Capture the cell that displays the provided text and extract its [x, y] central coordinate. 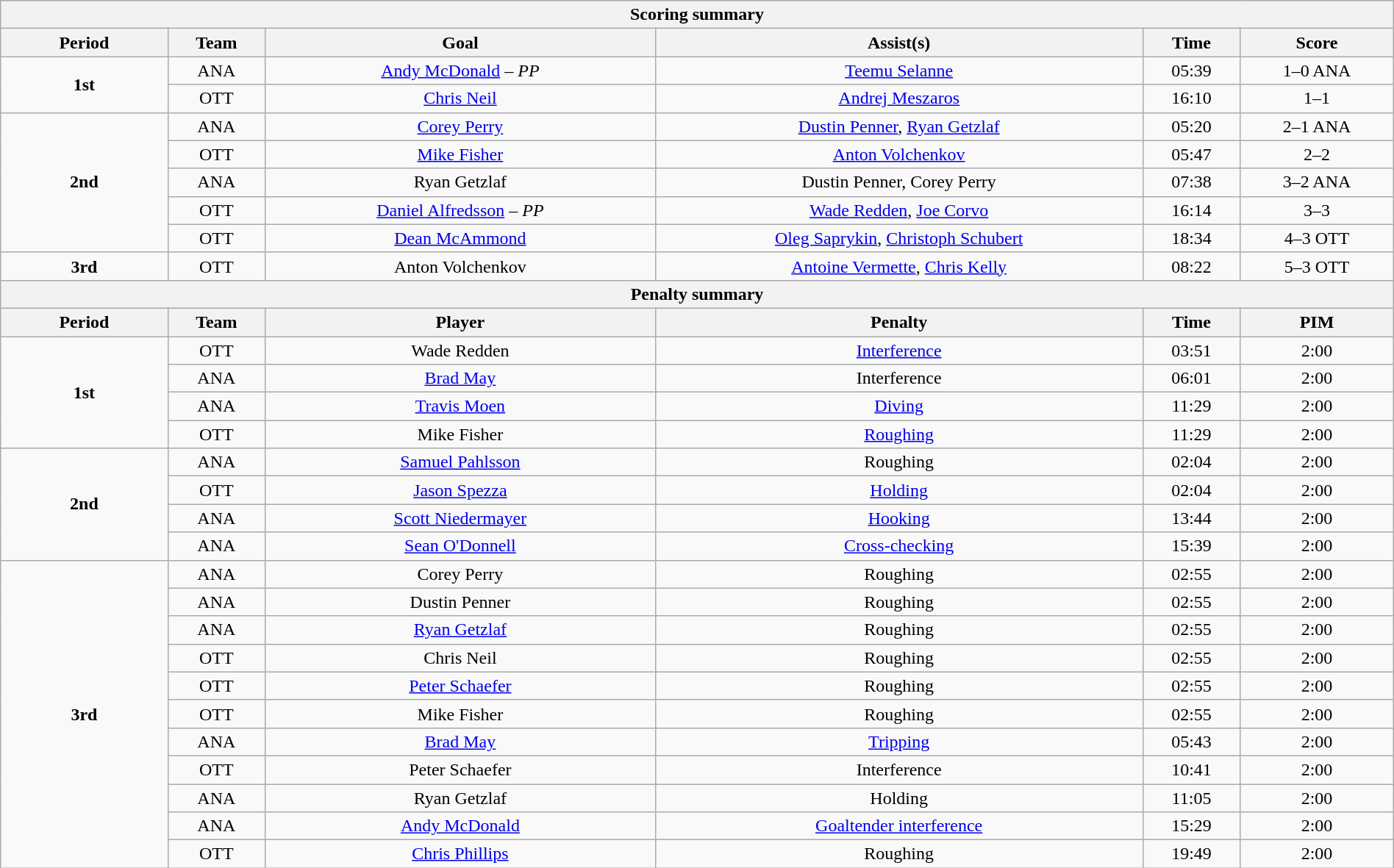
05:20 [1191, 126]
15:29 [1191, 826]
Travis Moen [460, 406]
19:49 [1191, 854]
Dustin Penner, Ryan Getzlaf [898, 126]
Andrej Meszaros [898, 98]
Diving [898, 406]
Jason Spezza [460, 490]
Score [1317, 43]
10:41 [1191, 770]
Antoine Vermette, Chris Kelly [898, 266]
Player [460, 322]
Chris Phillips [460, 854]
16:14 [1191, 210]
3–2 ANA [1317, 182]
Dean McAmmond [460, 238]
2–1 ANA [1317, 126]
Andy McDonald – PP [460, 71]
1–0 ANA [1317, 71]
4–3 OTT [1317, 238]
Scoring summary [697, 15]
Samuel Pahlsson [460, 462]
Penalty [898, 322]
Sean O'Donnell [460, 546]
Dustin Penner, Corey Perry [898, 182]
Dustin Penner [460, 602]
08:22 [1191, 266]
06:01 [1191, 379]
18:34 [1191, 238]
3–3 [1317, 210]
05:39 [1191, 71]
5–3 OTT [1317, 266]
16:10 [1191, 98]
Goaltender interference [898, 826]
Penalty summary [697, 294]
Goal [460, 43]
Cross-checking [898, 546]
Andy McDonald [460, 826]
Teemu Selanne [898, 71]
05:47 [1191, 154]
Hooking [898, 518]
15:39 [1191, 546]
Wade Redden, Joe Corvo [898, 210]
05:43 [1191, 742]
Wade Redden [460, 351]
Daniel Alfredsson – PP [460, 210]
1–1 [1317, 98]
Scott Niedermayer [460, 518]
13:44 [1191, 518]
2–2 [1317, 154]
PIM [1317, 322]
Assist(s) [898, 43]
07:38 [1191, 182]
03:51 [1191, 351]
Oleg Saprykin, Christoph Schubert [898, 238]
Tripping [898, 742]
11:05 [1191, 797]
